Scan for the cell matching the given text and deliver its [X, Y] coordinate at center. 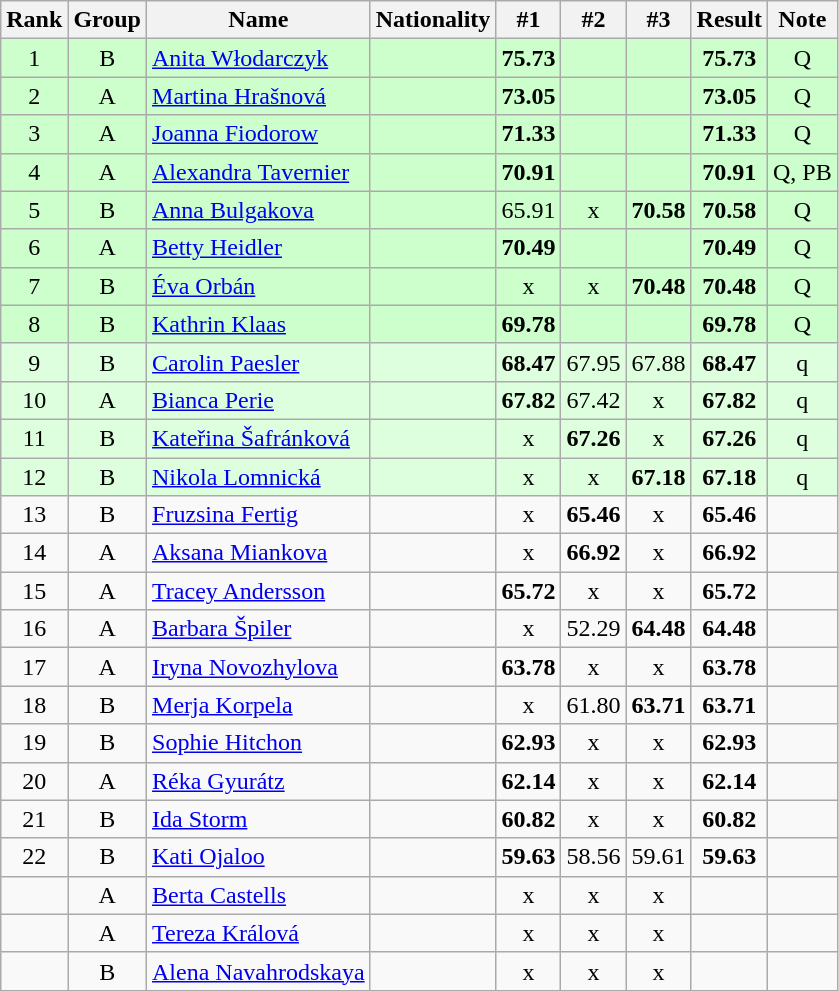
Kati Ojaloo [259, 857]
59.61 [658, 857]
2 [34, 96]
Alexandra Tavernier [259, 172]
Berta Castells [259, 895]
7 [34, 286]
Anna Bulgakova [259, 210]
1 [34, 58]
12 [34, 477]
19 [34, 743]
Sophie Hitchon [259, 743]
67.88 [658, 362]
Kateřina Šafránková [259, 438]
4 [34, 172]
Fruzsina Fertig [259, 515]
18 [34, 705]
67.42 [594, 400]
#2 [594, 20]
11 [34, 438]
Aksana Miankova [259, 553]
10 [34, 400]
Ida Storm [259, 819]
14 [34, 553]
5 [34, 210]
65.91 [528, 210]
Barbara Špiler [259, 629]
20 [34, 781]
Rank [34, 20]
21 [34, 819]
58.56 [594, 857]
Joanna Fiodorow [259, 134]
Merja Korpela [259, 705]
Nationality [433, 20]
#1 [528, 20]
3 [34, 134]
Q, PB [802, 172]
22 [34, 857]
52.29 [594, 629]
Result [729, 20]
Alena Navahrodskaya [259, 971]
17 [34, 667]
8 [34, 324]
Anita Włodarczyk [259, 58]
Tracey Andersson [259, 591]
Nikola Lomnická [259, 477]
Martina Hrašnová [259, 96]
16 [34, 629]
6 [34, 248]
67.95 [594, 362]
Note [802, 20]
Réka Gyurátz [259, 781]
15 [34, 591]
#3 [658, 20]
Bianca Perie [259, 400]
13 [34, 515]
Iryna Novozhylova [259, 667]
Carolin Paesler [259, 362]
Betty Heidler [259, 248]
Kathrin Klaas [259, 324]
Group [108, 20]
Name [259, 20]
Éva Orbán [259, 286]
61.80 [594, 705]
Tereza Králová [259, 933]
9 [34, 362]
